Capture the cell that displays the provided text and extract its (x, y) central coordinate. 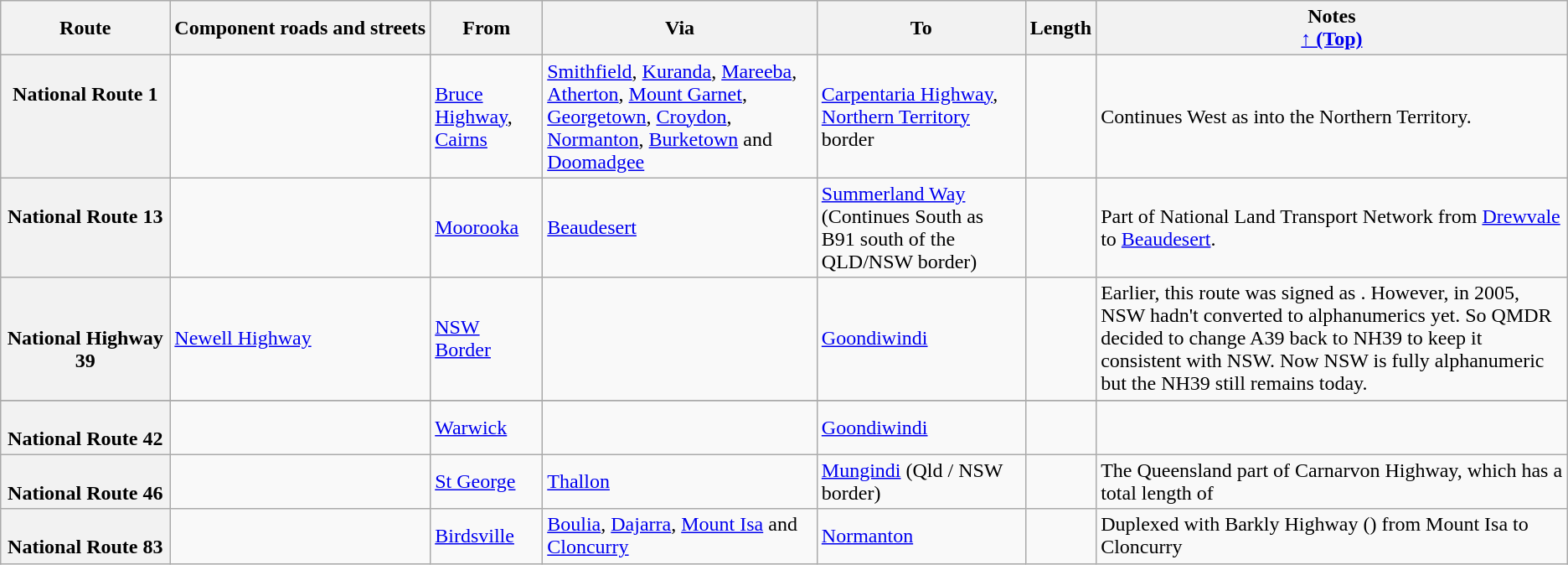
National Route 1 (85, 117)
Birdsville (487, 536)
Route (85, 29)
To (921, 29)
Thallon (680, 481)
National Route 42 (85, 428)
Part of National Land Transport Network from Drewvale to Beaudesert. (1332, 228)
From (487, 29)
Summerland Way (Continues South as B91 south of the QLD/NSW border) (921, 228)
Length (1060, 29)
Component roads and streets (300, 29)
St George (487, 481)
Beaudesert (680, 228)
Normanton (921, 536)
Newell Highway (300, 339)
National Route 13 (85, 228)
Smithfield, Kuranda, Mareeba, Atherton, Mount Garnet, Georgetown, Croydon, Normanton, Burketown and Doomadgee (680, 117)
The Queensland part of Carnarvon Highway, which has a total length of (1332, 481)
National Route 46 (85, 481)
Duplexed with Barkly Highway () from Mount Isa to Cloncurry (1332, 536)
Via (680, 29)
National Highway 39 (85, 339)
Carpentaria Highway, Northern Territory border (921, 117)
Bruce Highway, Cairns (487, 117)
NSW Border (487, 339)
Moorooka (487, 228)
Continues West as into the Northern Territory. (1332, 117)
Boulia, Dajarra, Mount Isa and Cloncurry (680, 536)
Notes ↑ (Top) (1332, 29)
National Route 83 (85, 536)
Mungindi (Qld / NSW border) (921, 481)
Warwick (487, 428)
